For the text-containing cell, return its midpoint in (X, Y) coordinate format. 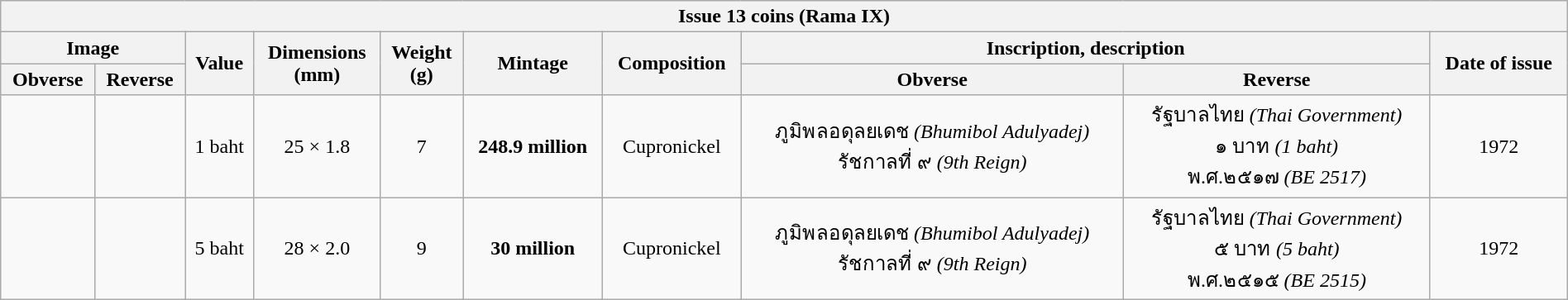
รัฐบาลไทย (Thai Government)๑ บาท (1 baht)พ.ศ.๒๕๑๗ (BE 2517) (1277, 146)
Weight(g) (422, 64)
28 × 2.0 (318, 248)
Image (93, 48)
25 × 1.8 (318, 146)
Mintage (533, 64)
รัฐบาลไทย (Thai Government)๕ บาท (5 baht)พ.ศ.๒๕๑๕ (BE 2515) (1277, 248)
Composition (672, 64)
Inscription, description (1085, 48)
Value (220, 64)
Date of issue (1499, 64)
9 (422, 248)
30 million (533, 248)
5 baht (220, 248)
248.9 million (533, 146)
1 baht (220, 146)
7 (422, 146)
Issue 13 coins (Rama IX) (784, 17)
Dimensions(mm) (318, 64)
